Capture the cell that displays the provided text and extract its (x, y) central coordinate. 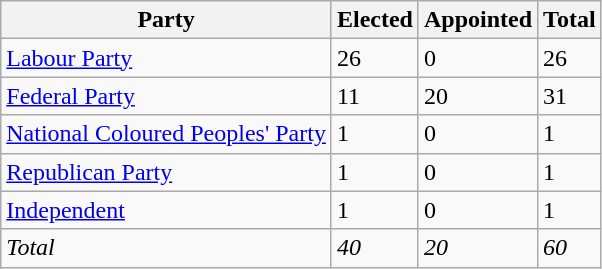
31 (570, 96)
National Coloured Peoples' Party (166, 134)
Party (166, 20)
Appointed (478, 20)
11 (374, 96)
Independent (166, 210)
Federal Party (166, 96)
Republican Party (166, 172)
60 (570, 248)
Elected (374, 20)
40 (374, 248)
Labour Party (166, 58)
